Provide the (x, y) coordinate of the cell's center where the given text is located.  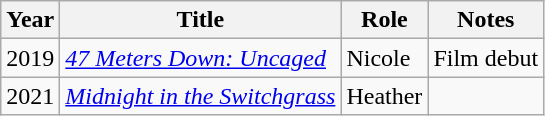
Role (384, 20)
Nicole (384, 58)
Title (200, 20)
Year (30, 20)
2019 (30, 58)
47 Meters Down: Uncaged (200, 58)
Heather (384, 96)
2021 (30, 96)
Midnight in the Switchgrass (200, 96)
Film debut (486, 58)
Notes (486, 20)
